From the cell containing the given text, extract its center point as [X, Y] coordinate. 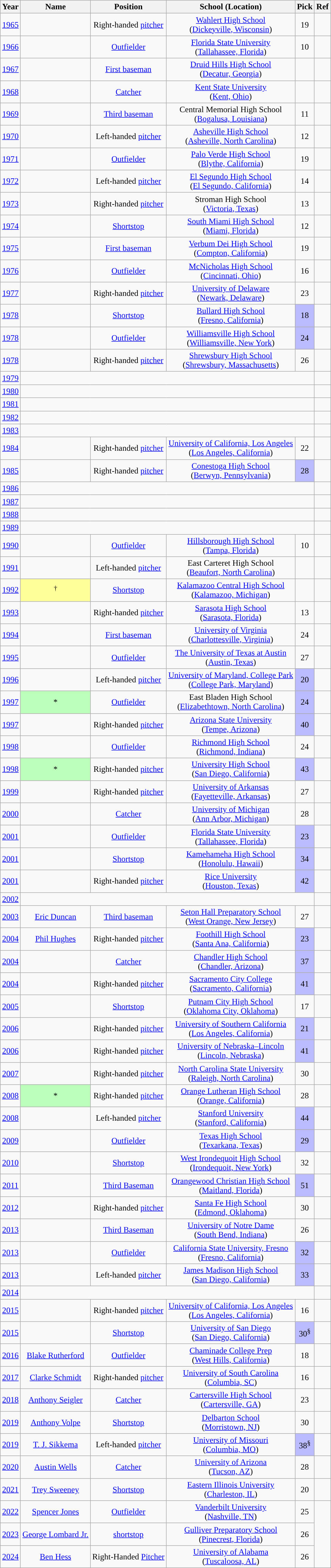
1973 [10, 204]
40 [305, 725]
shortstop [129, 1534]
37 [305, 961]
1970 [10, 136]
North Carolina State University(Raleigh, North Carolina) [231, 1074]
Asheville High School(Asheville, North Carolina) [231, 136]
Wahlert High School(Dickeyville, Wisconsin) [231, 25]
Spencer Jones [56, 1512]
California State University, Fresno(Fresno, California) [231, 1252]
Bullard High School(Fresno, California) [231, 316]
Austin Wells [56, 1467]
Kalamazoo Central High School(Kalamazoo, Michigan) [231, 590]
Hillsborough High School(Tampa, Florida) [231, 545]
2020 [10, 1467]
1989 [10, 527]
Santa Fe High School(Edmond, Oklahoma) [231, 1208]
University of Michigan(Ann Arbor, Michigan) [231, 814]
Trey Sweeney [56, 1489]
2011 [10, 1185]
Stroman High School(Victoria, Texas) [231, 204]
2003 [10, 917]
51 [305, 1185]
El Segundo High School(El Segundo, California) [231, 181]
University of Missouri(Columbia, MO) [231, 1444]
Right-Handed Pitcher [129, 1557]
34 [305, 859]
22 [305, 448]
University of Delaware(Newark, Delaware) [231, 293]
Ben Hess [56, 1557]
2014 [10, 1293]
Rice University(Houston, Texas) [231, 881]
University High School(San Diego, California) [231, 769]
38§ [305, 1444]
George Lombard Jr. [56, 1534]
Position [129, 7]
2005 [10, 1006]
1991 [10, 568]
University of Alabama(Tuscaloosa, AL) [231, 1557]
University of Notre Dame(South Bend, Indiana) [231, 1230]
Palo Verde High School(Blythe, California) [231, 159]
14 [305, 181]
Williamsville High School(Williamsville, New York) [231, 338]
University of Arkansas(Fayetteville, Arkansas) [231, 791]
Orange Lutheran High School(Orange, California) [231, 1096]
† [56, 590]
University of Southern California(Los Angeles, California) [231, 1029]
Name [56, 7]
2016 [10, 1355]
Chaminade College Prep(West Hills, California) [231, 1355]
1977 [10, 293]
Blake Rutherford [56, 1355]
1980 [10, 391]
2017 [10, 1378]
Central Memorial High School(Bogalusa, Louisiana) [231, 114]
McNicholas High School(Cincinnati, Ohio) [231, 270]
29 [305, 1140]
2010 [10, 1163]
1992 [10, 590]
1974 [10, 226]
33 [305, 1275]
East Bladen High School(Elizabethtown, North Carolina) [231, 702]
30§ [305, 1333]
Anthony Seigler [56, 1400]
Phil Hughes [56, 939]
Orangewood Christian High School(Maitland, Florida) [231, 1185]
1986 [10, 488]
1966 [10, 47]
1981 [10, 404]
2009 [10, 1140]
1985 [10, 471]
1996 [10, 680]
17 [305, 1006]
1982 [10, 417]
Year [10, 7]
University of Arizona(Tucson, AZ) [231, 1467]
Delbarton School(Morristown, NJ) [231, 1422]
Conestoga High School(Berwyn, Pennsylvania) [231, 471]
Texas High School(Texarkana, Texas) [231, 1140]
Shrewsbury High School(Shrewsbury, Massachusetts) [231, 361]
2007 [10, 1074]
2023 [10, 1534]
1967 [10, 70]
44 [305, 1118]
Gulliver Preparatory School(Pinecrest, Florida) [231, 1534]
Vanderbilt University(Nashville, TN) [231, 1512]
2018 [10, 1400]
2000 [10, 814]
Kent State University(Kent, Ohio) [231, 92]
Sacramento City College(Sacramento, California) [231, 984]
Pick [305, 7]
Eric Duncan [56, 917]
21 [305, 1029]
1988 [10, 514]
1984 [10, 448]
Kamehameha High School(Honolulu, Hawaii) [231, 859]
2021 [10, 1489]
Richmond High School(Richmond, Indiana) [231, 747]
Druid Hills High School(Decatur, Georgia) [231, 70]
Ref [322, 7]
East Carteret High School(Beaufort, North Carolina) [231, 568]
University of San Diego(San Diego, California) [231, 1333]
2012 [10, 1208]
1975 [10, 248]
1979 [10, 378]
Arizona State University(Tempe, Arizona) [231, 725]
Stanford University(Stanford, California) [231, 1118]
School (Location) [231, 7]
University of Nebraska–Lincoln(Lincoln, Nebraska) [231, 1051]
1993 [10, 612]
Clarke Schmidt [56, 1378]
James Madison High School(San Diego, California) [231, 1275]
2022 [10, 1512]
25 [305, 1512]
1994 [10, 635]
1990 [10, 545]
1983 [10, 430]
1976 [10, 270]
Seton Hall Preparatory School(West Orange, New Jersey) [231, 917]
Putnam City High School(Oklahoma City, Oklahoma) [231, 1006]
University of South Carolina(Columbia, SC) [231, 1378]
Sarasota High School(Sarasota, Florida) [231, 612]
University of Virginia(Charlottesville, Virginia) [231, 635]
43 [305, 769]
University of Maryland, College Park(College Park, Maryland) [231, 680]
1969 [10, 114]
Foothill High School(Santa Ana, California) [231, 939]
1999 [10, 791]
2002 [10, 899]
11 [305, 114]
1987 [10, 501]
1965 [10, 25]
Chandler High School(Chandler, Arizona) [231, 961]
Eastern Illinois University(Charleston, IL) [231, 1489]
Anthony Volpe [56, 1422]
1971 [10, 159]
T. J. Sikkema [56, 1444]
2024 [10, 1557]
1968 [10, 92]
West Irondequoit High School(Irondequoit, New York) [231, 1163]
Verbum Dei High School(Compton, California) [231, 248]
1972 [10, 181]
Cartersville High School(Cartersville, GA) [231, 1400]
South Miami High School(Miami, Florida) [231, 226]
The University of Texas at Austin(Austin, Texas) [231, 657]
42 [305, 881]
1995 [10, 657]
